Return the (X, Y) coordinate for the center point of the cell that contains the specified text.  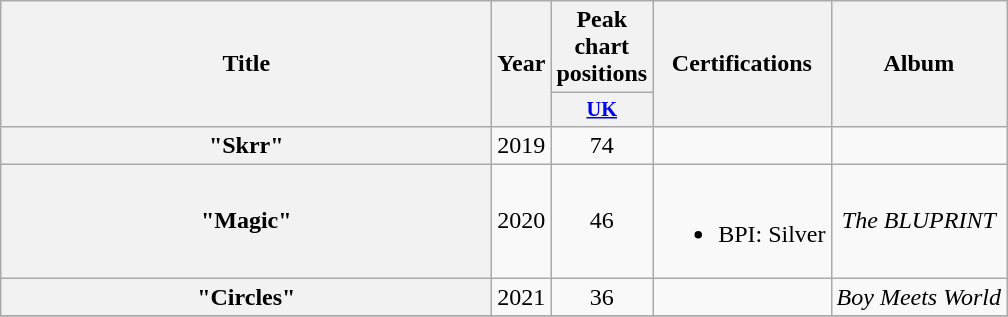
"Circles" (246, 297)
The BLUPRINT (918, 222)
Album (918, 64)
2019 (522, 145)
Year (522, 64)
74 (602, 145)
2020 (522, 222)
Certifications (742, 64)
BPI: Silver (742, 222)
"Magic" (246, 222)
46 (602, 222)
Peak chart positions (602, 47)
Boy Meets World (918, 297)
36 (602, 297)
2021 (522, 297)
Title (246, 64)
UK (602, 110)
"Skrr" (246, 145)
